Locate the cell with the specified text and output its (X, Y) center coordinate. 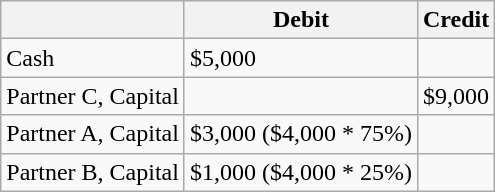
$5,000 (300, 58)
$9,000 (456, 96)
Cash (93, 58)
$3,000 ($4,000 * 75%) (300, 134)
$1,000 ($4,000 * 25%) (300, 172)
Partner A, Capital (93, 134)
Debit (300, 20)
Partner C, Capital (93, 96)
Partner B, Capital (93, 172)
Credit (456, 20)
